Scan for the cell matching the given text and deliver its [x, y] coordinate at center. 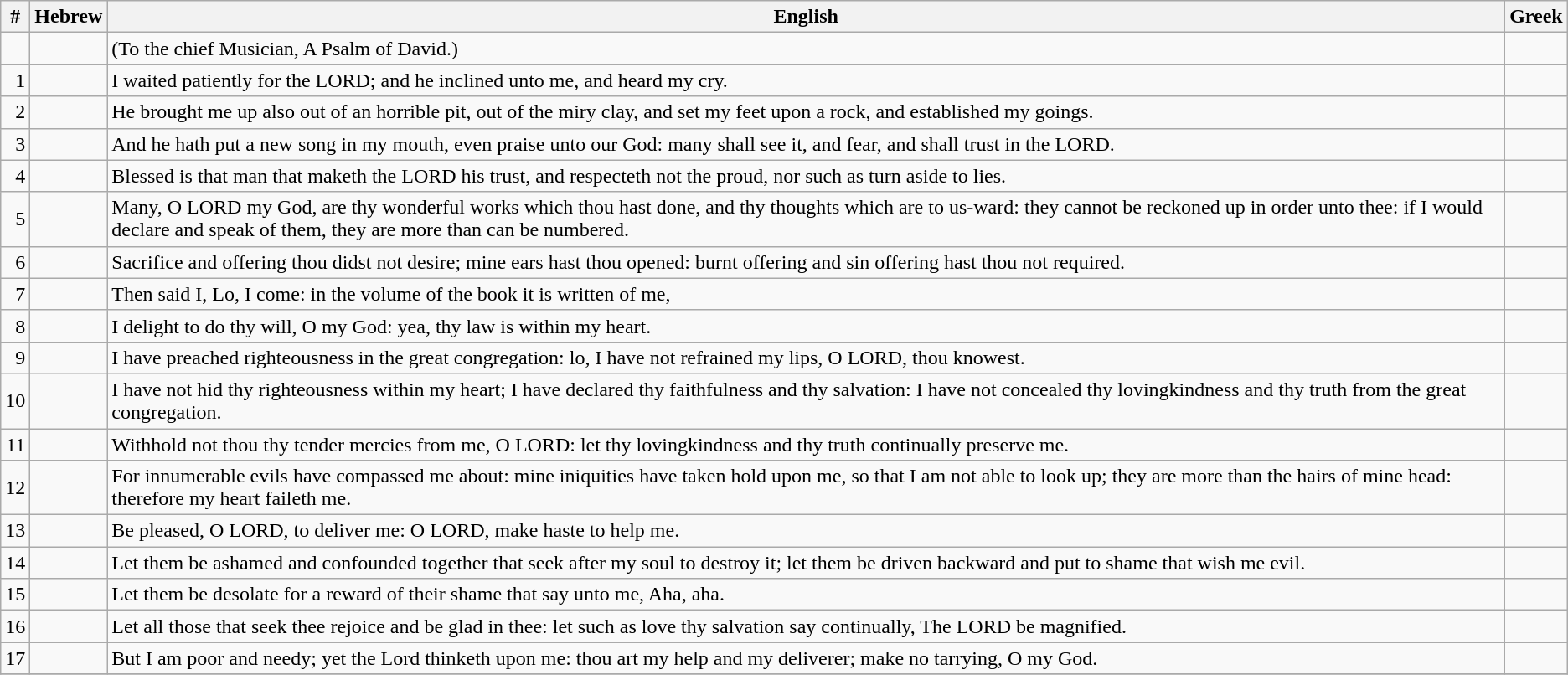
He brought me up also out of an horrible pit, out of the miry clay, and set my feet upon a rock, and established my goings. [806, 112]
14 [15, 563]
5 [15, 219]
3 [15, 144]
Then said I, Lo, I come: in the volume of the book it is written of me, [806, 294]
11 [15, 445]
Sacrifice and offering thou didst not desire; mine ears hast thou opened: burnt offering and sin offering hast thou not required. [806, 262]
I delight to do thy will, O my God: yea, thy law is within my heart. [806, 326]
2 [15, 112]
9 [15, 358]
10 [15, 400]
4 [15, 176]
(To the chief Musician, A Psalm of David.) [806, 49]
15 [15, 595]
English [806, 17]
Let them be desolate for a reward of their shame that say unto me, Aha, aha. [806, 595]
Withhold not thou thy tender mercies from me, O LORD: let thy lovingkindness and thy truth continually preserve me. [806, 445]
Let all those that seek thee rejoice and be glad in thee: let such as love thy salvation say continually, The LORD be magnified. [806, 626]
6 [15, 262]
Hebrew [69, 17]
But I am poor and needy; yet the Lord thinketh upon me: thou art my help and my deliverer; make no tarrying, O my God. [806, 658]
12 [15, 487]
Let them be ashamed and confounded together that seek after my soul to destroy it; let them be driven backward and put to shame that wish me evil. [806, 563]
16 [15, 626]
Blessed is that man that maketh the LORD his trust, and respecteth not the proud, nor such as turn aside to lies. [806, 176]
1 [15, 80]
Greek [1536, 17]
8 [15, 326]
And he hath put a new song in my mouth, even praise unto our God: many shall see it, and fear, and shall trust in the LORD. [806, 144]
# [15, 17]
13 [15, 531]
7 [15, 294]
I have preached righteousness in the great congregation: lo, I have not refrained my lips, O LORD, thou knowest. [806, 358]
Be pleased, O LORD, to deliver me: O LORD, make haste to help me. [806, 531]
I waited patiently for the LORD; and he inclined unto me, and heard my cry. [806, 80]
17 [15, 658]
